For the text-containing cell, return its midpoint in [X, Y] coordinate format. 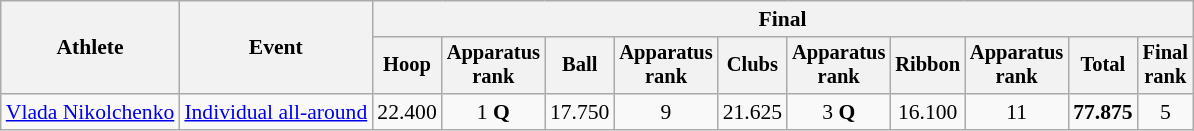
Ribbon [928, 66]
17.750 [580, 112]
Ball [580, 66]
3 Q [838, 112]
Finalrank [1166, 66]
1 Q [494, 112]
Clubs [752, 66]
77.875 [1102, 112]
11 [1016, 112]
Individual all-around [276, 112]
5 [1166, 112]
16.100 [928, 112]
Hoop [406, 66]
22.400 [406, 112]
Athlete [90, 48]
21.625 [752, 112]
9 [666, 112]
Event [276, 48]
Vlada Nikolchenko [90, 112]
Total [1102, 66]
Final [782, 19]
